Return [x, y] of the center of cell containing provided text 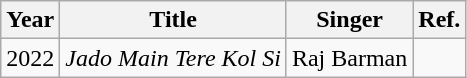
Singer [349, 20]
Raj Barman [349, 58]
Year [30, 20]
2022 [30, 58]
Jado Main Tere Kol Si [174, 58]
Ref. [440, 20]
Title [174, 20]
